Find where the given text appears and provide that cell's center as (X, Y) coordinate. 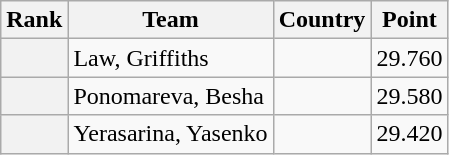
Country (322, 20)
29.580 (410, 96)
Team (170, 20)
Point (410, 20)
29.420 (410, 134)
29.760 (410, 58)
Law, Griffiths (170, 58)
Yerasarina, Yasenko (170, 134)
Ponomareva, Besha (170, 96)
Rank (34, 20)
